Capture the cell that displays the provided text and extract its [x, y] central coordinate. 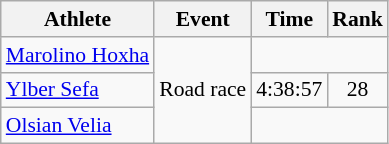
Road race [202, 90]
Ylber Sefa [78, 90]
Time [289, 19]
4:38:57 [289, 90]
Rank [358, 19]
Olsian Velia [78, 126]
Marolino Hoxha [78, 55]
Athlete [78, 19]
28 [358, 90]
Event [202, 19]
